Output the (X, Y) coordinate of the center of the cell containing the given text.  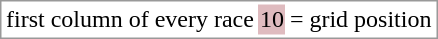
10 (272, 19)
first column of every race (130, 19)
= grid position (360, 19)
